Capture the cell that displays the provided text and extract its (X, Y) central coordinate. 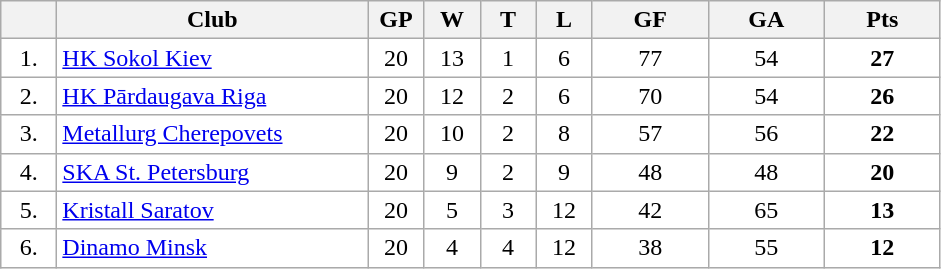
3. (29, 134)
3 (508, 210)
6. (29, 248)
Club (212, 20)
26 (882, 96)
Kristall Saratov (212, 210)
10 (452, 134)
HK Pārdaugava Riga (212, 96)
L (564, 20)
65 (766, 210)
5 (452, 210)
55 (766, 248)
GA (766, 20)
5. (29, 210)
GF (650, 20)
W (452, 20)
T (508, 20)
2. (29, 96)
57 (650, 134)
HK Sokol Kiev (212, 58)
22 (882, 134)
70 (650, 96)
38 (650, 248)
Pts (882, 20)
1. (29, 58)
Metallurg Cherepovets (212, 134)
27 (882, 58)
1 (508, 58)
56 (766, 134)
42 (650, 210)
77 (650, 58)
Dinamo Minsk (212, 248)
8 (564, 134)
GP (396, 20)
SKA St. Petersburg (212, 172)
4. (29, 172)
